Find where the given text appears and provide that cell's center as (x, y) coordinate. 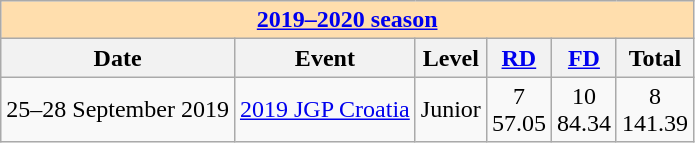
2019–2020 season (348, 20)
Junior (450, 110)
7 57.05 (518, 110)
RD (518, 58)
25–28 September 2019 (118, 110)
8 141.39 (654, 110)
2019 JGP Croatia (324, 110)
Event (324, 58)
Level (450, 58)
Total (654, 58)
FD (584, 58)
Date (118, 58)
10 84.34 (584, 110)
